Capture the cell that displays the provided text and extract its (X, Y) central coordinate. 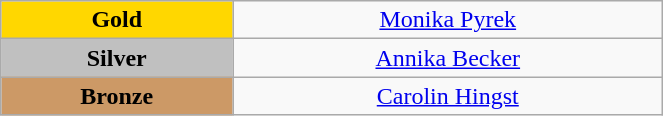
Bronze (117, 96)
Silver (117, 58)
Gold (117, 20)
Annika Becker (448, 58)
Carolin Hingst (448, 96)
Monika Pyrek (448, 20)
